Find where the given text appears and provide that cell's center as (X, Y) coordinate. 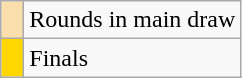
Rounds in main draw (132, 20)
Finals (132, 58)
